Detect which cell encompasses the target text, then output its [X, Y] center coordinate. 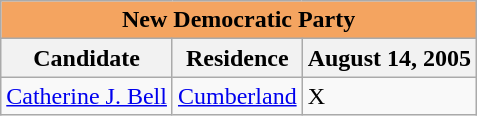
Residence [237, 58]
New Democratic Party [239, 20]
Catherine J. Bell [87, 96]
Cumberland [237, 96]
X [389, 96]
Candidate [87, 58]
August 14, 2005 [389, 58]
